Find where the given text appears and provide that cell's center as [x, y] coordinate. 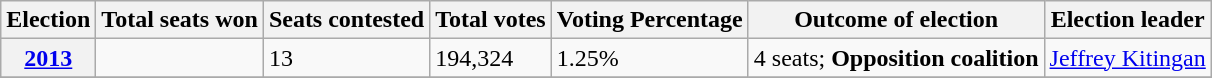
Total votes [491, 20]
Election [48, 20]
2013 [48, 58]
Jeffrey Kitingan [1128, 58]
13 [346, 58]
Election leader [1128, 20]
Seats contested [346, 20]
Voting Percentage [650, 20]
Outcome of election [896, 20]
Total seats won [180, 20]
1.25% [650, 58]
4 seats; Opposition coalition [896, 58]
194,324 [491, 58]
